Provide the (x, y) coordinate of the cell's center where the given text is located.  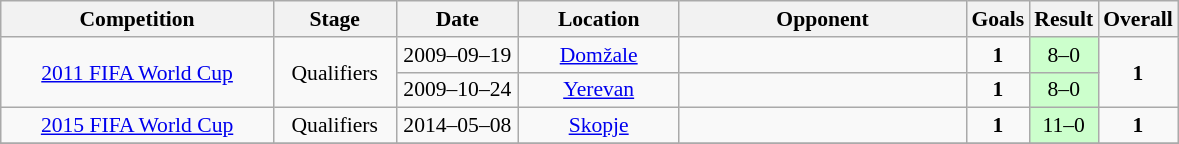
Date (458, 19)
Domžale (599, 55)
Location (599, 19)
Competition (138, 19)
2015 FIFA World Cup (138, 126)
Result (1064, 19)
2009–10–24 (458, 90)
2011 FIFA World Cup (138, 72)
Stage (334, 19)
Goals (998, 19)
Yerevan (599, 90)
11–0 (1064, 126)
Opponent (823, 19)
Overall (1138, 19)
2014–05–08 (458, 126)
Skopje (599, 126)
2009–09–19 (458, 55)
